Output the (x, y) coordinate of the center of the cell containing the given text.  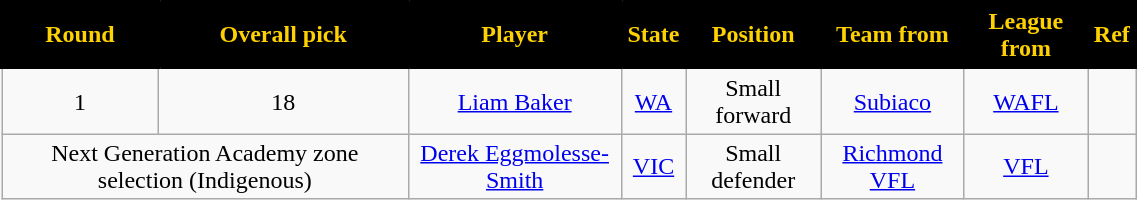
Small defender (754, 166)
Team from (893, 36)
1 (80, 101)
Overall pick (283, 36)
Next Generation Academy zone selection (Indigenous) (206, 166)
Round (80, 36)
WAFL (1026, 101)
VFL (1026, 166)
18 (283, 101)
League from (1026, 36)
Position (754, 36)
State (654, 36)
Liam Baker (514, 101)
Subiaco (893, 101)
Ref (1112, 36)
VIC (654, 166)
Small forward (754, 101)
Player (514, 36)
Richmond VFL (893, 166)
Derek Eggmolesse-Smith (514, 166)
WA (654, 101)
